Return (x, y) of the center of cell containing provided text 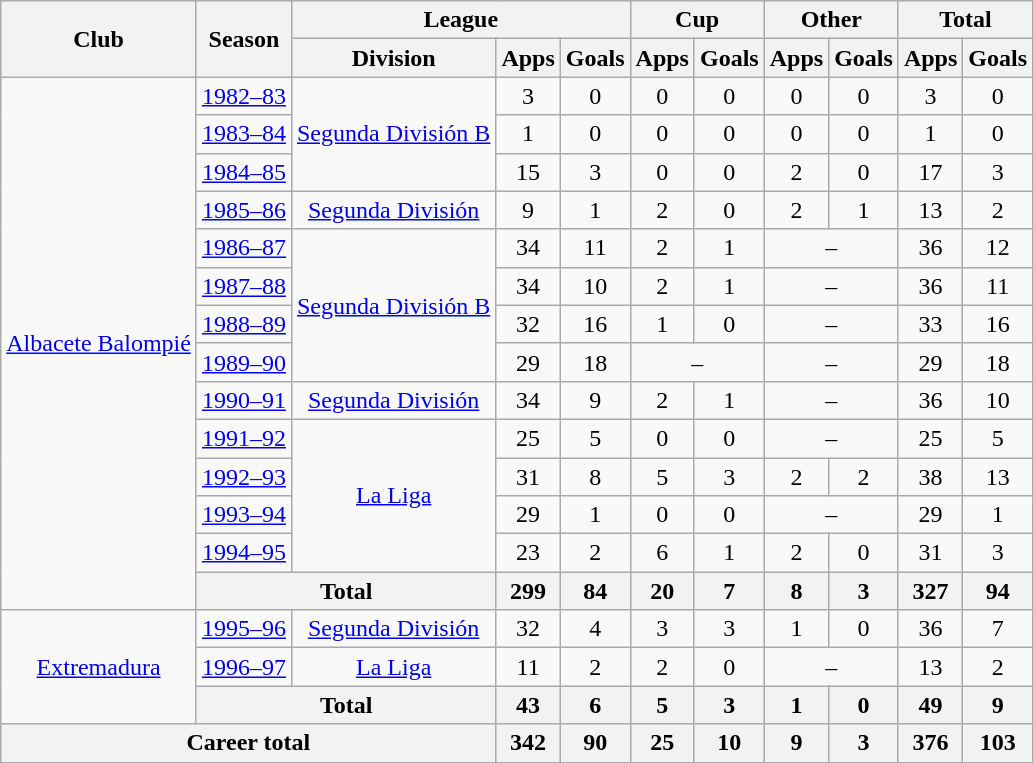
1995–96 (244, 629)
1983–84 (244, 134)
Cup (697, 20)
1991–92 (244, 438)
49 (930, 705)
1992–93 (244, 477)
43 (528, 705)
23 (528, 553)
Division (393, 58)
Albacete Balompié (99, 344)
94 (998, 591)
Career total (248, 743)
1989–90 (244, 362)
84 (595, 591)
Other (831, 20)
327 (930, 591)
12 (998, 248)
League (460, 20)
17 (930, 172)
299 (528, 591)
4 (595, 629)
1994–95 (244, 553)
33 (930, 324)
20 (662, 591)
90 (595, 743)
38 (930, 477)
1987–88 (244, 286)
1986–87 (244, 248)
1985–86 (244, 210)
1993–94 (244, 515)
1988–89 (244, 324)
Season (244, 39)
1984–85 (244, 172)
342 (528, 743)
1996–97 (244, 667)
103 (998, 743)
15 (528, 172)
1982–83 (244, 96)
1990–91 (244, 400)
Club (99, 39)
Extremadura (99, 667)
376 (930, 743)
